Scan for the cell matching the given text and deliver its [x, y] coordinate at center. 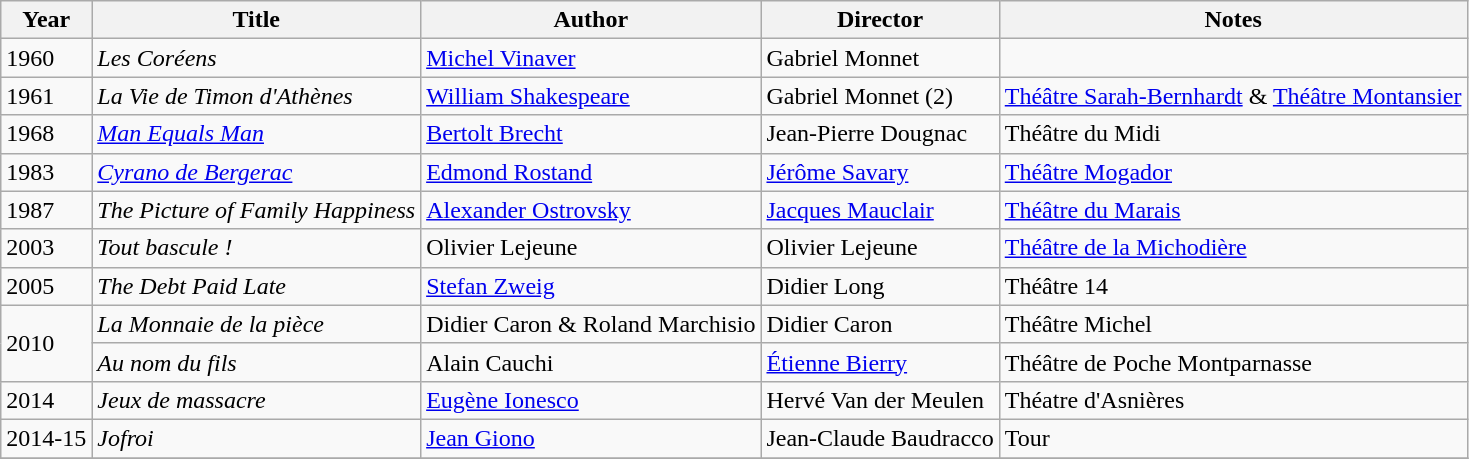
Edmond Rostand [591, 172]
Jofroi [256, 438]
Tout bascule ! [256, 248]
Title [256, 20]
Théâtre du Midi [1233, 134]
2003 [46, 248]
Jean Giono [591, 438]
Director [880, 20]
Gabriel Monnet [880, 58]
Jacques Mauclair [880, 210]
The Picture of Family Happiness [256, 210]
Théatre d'Asnières [1233, 400]
Notes [1233, 20]
2005 [46, 286]
Les Coréens [256, 58]
Au nom du fils [256, 362]
Stefan Zweig [591, 286]
1968 [46, 134]
Man Equals Man [256, 134]
Jérôme Savary [880, 172]
Bertolt Brecht [591, 134]
Théâtre Sarah-Bernhardt & Théâtre Montansier [1233, 96]
2010 [46, 343]
La Vie de Timon d'Athènes [256, 96]
Cyrano de Bergerac [256, 172]
Didier Caron [880, 324]
The Debt Paid Late [256, 286]
Tour [1233, 438]
2014-15 [46, 438]
Théâtre Mogador [1233, 172]
1961 [46, 96]
La Monnaie de la pièce [256, 324]
Year [46, 20]
Théâtre 14 [1233, 286]
1983 [46, 172]
Hervé Van der Meulen [880, 400]
Théâtre de la Michodière [1233, 248]
Alain Cauchi [591, 362]
1987 [46, 210]
1960 [46, 58]
Gabriel Monnet (2) [880, 96]
Théâtre Michel [1233, 324]
Didier Caron & Roland Marchisio [591, 324]
2014 [46, 400]
Alexander Ostrovsky [591, 210]
Author [591, 20]
Michel Vinaver [591, 58]
Théâtre du Marais [1233, 210]
Théâtre de Poche Montparnasse [1233, 362]
Didier Long [880, 286]
Eugène Ionesco [591, 400]
Jeux de massacre [256, 400]
Étienne Bierry [880, 362]
William Shakespeare [591, 96]
Jean-Claude Baudracco [880, 438]
Jean-Pierre Dougnac [880, 134]
